Return (x, y) of the center of cell containing provided text 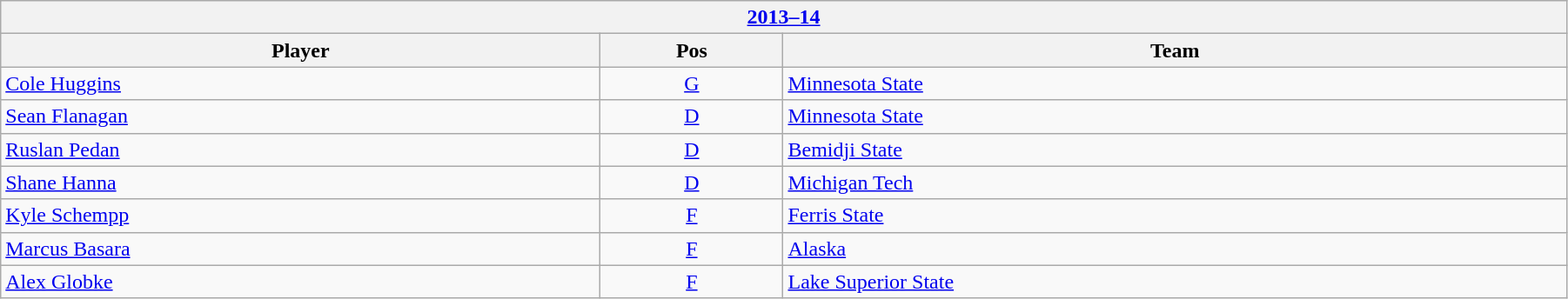
Marcus Basara (301, 249)
Player (301, 50)
Team (1175, 50)
Kyle Schempp (301, 216)
Bemidji State (1175, 149)
Ferris State (1175, 216)
2013–14 (784, 17)
G (692, 83)
Alex Globke (301, 282)
Alaska (1175, 249)
Sean Flanagan (301, 116)
Michigan Tech (1175, 183)
Pos (692, 50)
Ruslan Pedan (301, 149)
Lake Superior State (1175, 282)
Cole Huggins (301, 83)
Shane Hanna (301, 183)
